Scan for the cell matching the given text and deliver its [X, Y] coordinate at center. 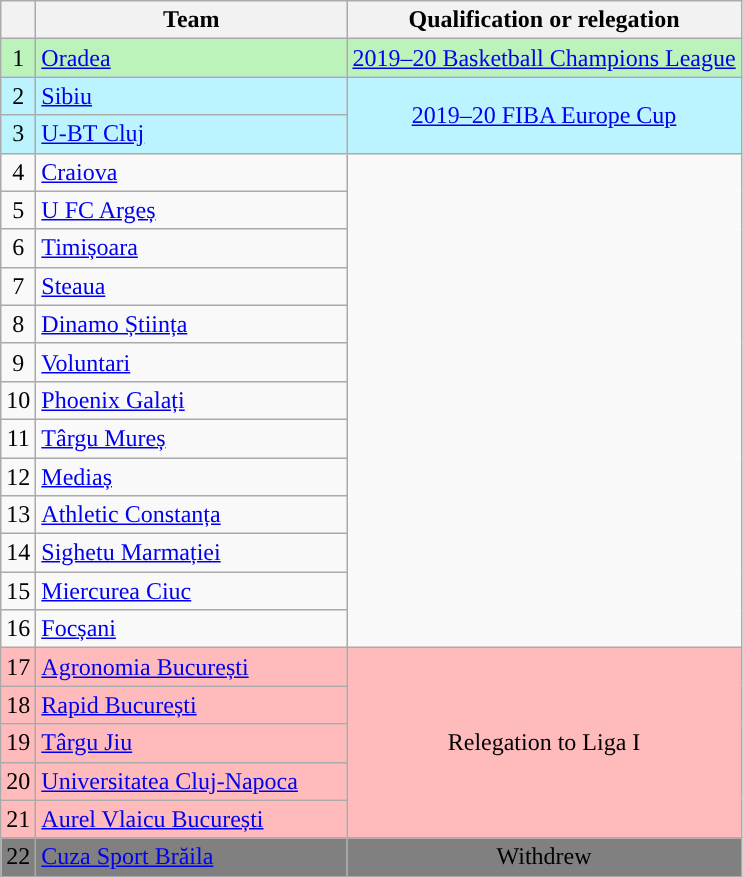
Târgu Jiu [192, 743]
2019–20 FIBA Europe Cup [544, 115]
Cuza Sport Brăila [192, 857]
21 [18, 819]
Sibiu [192, 96]
Mediaș [192, 477]
3 [18, 134]
15 [18, 591]
16 [18, 629]
8 [18, 324]
Aurel Vlaicu București [192, 819]
Rapid București [192, 705]
Relegation to Liga I [544, 743]
1 [18, 58]
12 [18, 477]
Agronomia București [192, 667]
Timișoara [192, 248]
Athletic Constanța [192, 515]
9 [18, 362]
22 [18, 857]
4 [18, 172]
U FC Argeș [192, 210]
Dinamo Știința [192, 324]
Steaua [192, 286]
Universitatea Cluj-Napoca [192, 781]
19 [18, 743]
2 [18, 96]
7 [18, 286]
Team [192, 20]
10 [18, 400]
18 [18, 705]
20 [18, 781]
17 [18, 667]
Phoenix Galați [192, 400]
Miercurea Ciuc [192, 591]
Sighetu Marmației [192, 553]
Târgu Mureș [192, 438]
U-BT Cluj [192, 134]
Oradea [192, 58]
Focșani [192, 629]
6 [18, 248]
Qualification or relegation [544, 20]
13 [18, 515]
Voluntari [192, 362]
Craiova [192, 172]
Withdrew [544, 857]
5 [18, 210]
14 [18, 553]
2019–20 Basketball Champions League [544, 58]
11 [18, 438]
